For the text-containing cell, return its midpoint in (X, Y) coordinate format. 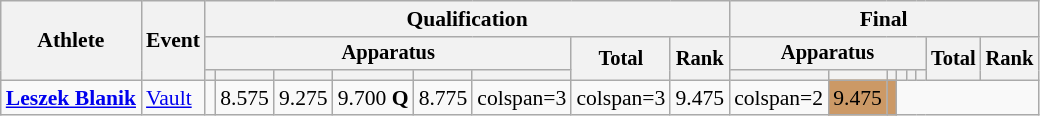
9.275 (304, 98)
8.575 (244, 98)
8.775 (444, 98)
9.700 Q (374, 98)
Event (173, 40)
Vault (173, 98)
Final (884, 19)
Athlete (71, 40)
Leszek Blanik (71, 98)
Qualification (467, 19)
colspan=2 (778, 98)
